Return (X, Y) of the center of cell containing provided text 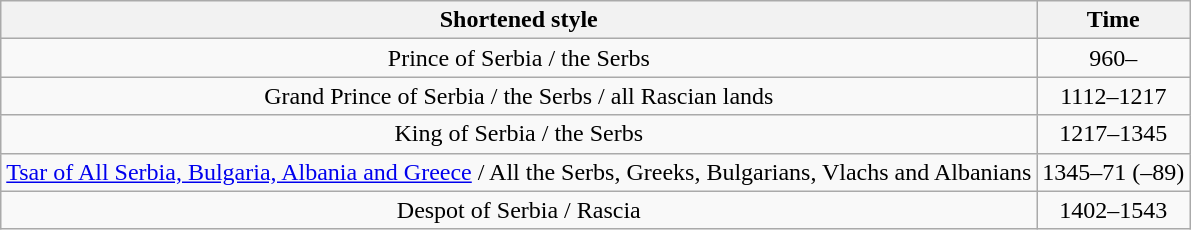
Time (1114, 20)
1112–1217 (1114, 96)
Prince of Serbia / the Serbs (519, 58)
Shortened style (519, 20)
960– (1114, 58)
Despot of Serbia / Rascia (519, 210)
1217–1345 (1114, 134)
King of Serbia / the Serbs (519, 134)
1345–71 (–89) (1114, 172)
Grand Prince of Serbia / the Serbs / all Rascian lands (519, 96)
1402–1543 (1114, 210)
Tsar of All Serbia, Bulgaria, Albania and Greece / All the Serbs, Greeks, Bulgarians, Vlachs and Albanians (519, 172)
